Determine the (x, y) coordinate at the center of the cell enclosing the given text.  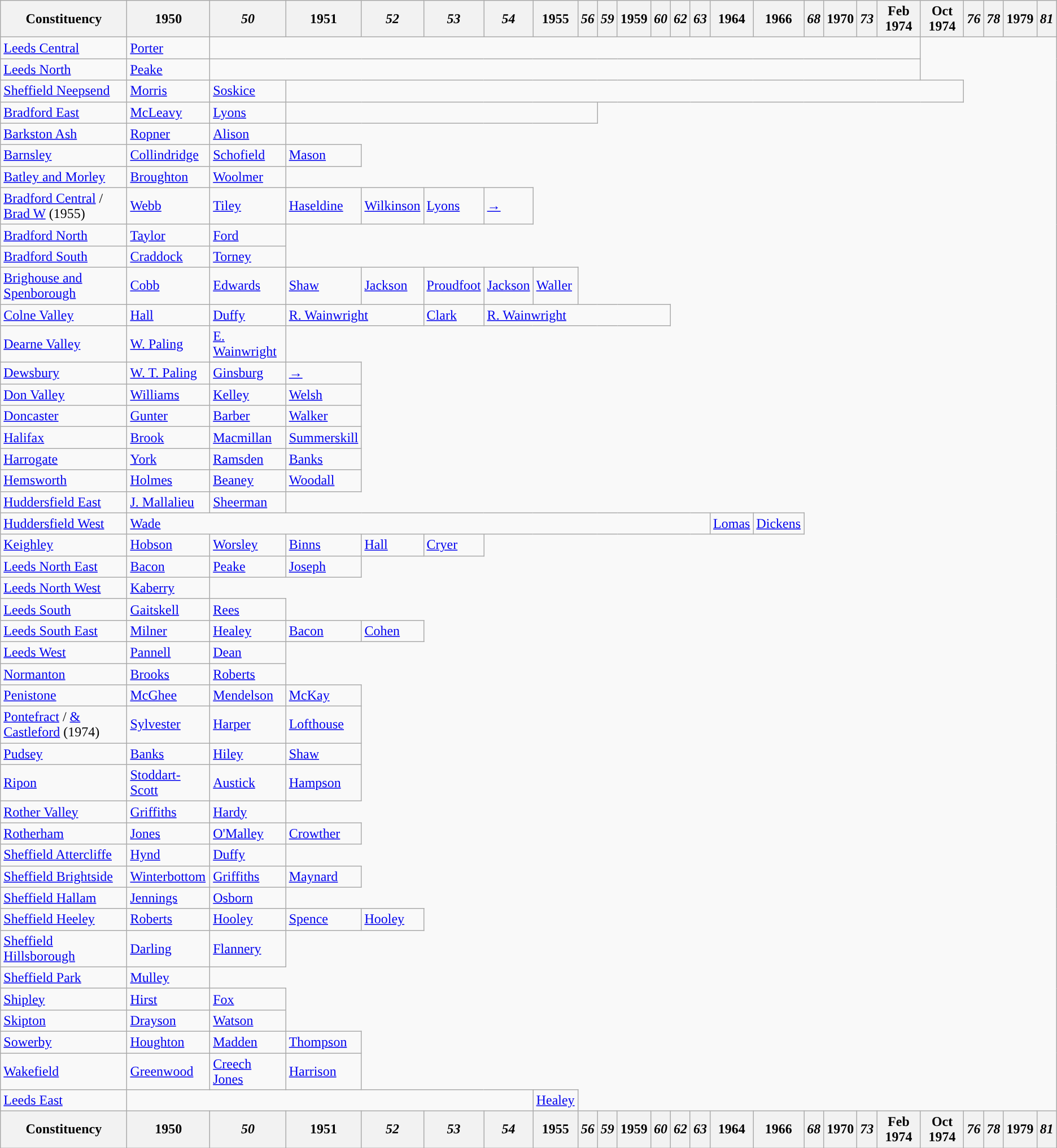
Spence (324, 919)
Lomas (732, 523)
Kaberry (168, 588)
Leeds East (64, 1101)
E. Wainwright (248, 344)
Leeds West (64, 652)
Harrogate (64, 459)
Sowerby (64, 1042)
Mulley (168, 977)
Binns (324, 545)
Walker (324, 416)
Hiley (248, 754)
Don Valley (64, 395)
Bradford South (64, 256)
Sheffield Hillsborough (64, 949)
Pannell (168, 652)
Doncaster (64, 416)
Crowther (324, 833)
Cobb (168, 286)
Edwards (248, 286)
Rotherham (64, 833)
Welsh (324, 395)
York (168, 459)
Hemsworth (64, 481)
Austick (248, 783)
Holmes (168, 481)
Winterbottom (168, 876)
McLeavy (168, 112)
Tiley (248, 206)
Penistone (64, 696)
Huddersfield East (64, 502)
Sheffield Park (64, 977)
Gunter (168, 416)
Mason (324, 155)
Soskice (248, 91)
Sheerman (248, 502)
Woolmer (248, 177)
Leeds South (64, 609)
Sheffield Brightside (64, 876)
Greenwood (168, 1071)
O'Malley (248, 833)
Bradford Central / Brad W (1955) (64, 206)
Webb (168, 206)
Brook (168, 438)
Beaney (248, 481)
Dean (248, 652)
Hirst (168, 999)
Gaitskell (168, 609)
Ramsden (248, 459)
Barnsley (64, 155)
Ropner (168, 134)
Brighouse and Spenborough (64, 286)
Houghton (168, 1042)
Halifax (64, 438)
J. Mallalieu (168, 502)
Normanton (64, 674)
Pudsey (64, 754)
Wilkinson (392, 206)
Wade (419, 523)
Rees (248, 609)
Morris (168, 91)
Watson (248, 1020)
Summerskill (324, 438)
Drayson (168, 1020)
Ripon (64, 783)
Leeds North (64, 69)
Dewsbury (64, 373)
Fox (248, 999)
Sheffield Attercliffe (64, 855)
Flannery (248, 949)
McGhee (168, 696)
Torney (248, 256)
Macmillan (248, 438)
Osborn (248, 898)
W. Paling (168, 344)
Mendelson (248, 696)
Dearne Valley (64, 344)
Darling (168, 949)
Dickens (779, 523)
Leeds North East (64, 566)
Rother Valley (64, 812)
Huddersfield West (64, 523)
Worsley (248, 545)
Keighley (64, 545)
McKay (324, 696)
Leeds North West (64, 588)
Cohen (392, 631)
Colne Valley (64, 315)
Wakefield (64, 1071)
Leeds South East (64, 631)
Haseldine (324, 206)
Creech Jones (248, 1071)
Broughton (168, 177)
Cryer (454, 545)
Stoddart-Scott (168, 783)
Jennings (168, 898)
Sheffield Heeley (64, 919)
Jones (168, 833)
Sylvester (168, 725)
Ginsburg (248, 373)
Taylor (168, 235)
Skipton (64, 1020)
Sheffield Neepsend (64, 91)
Schofield (248, 155)
Barkston Ash (64, 134)
Bradford East (64, 112)
Kelley (248, 395)
Joseph (324, 566)
Collindridge (168, 155)
Harper (248, 725)
Bradford North (64, 235)
Hynd (168, 855)
Pontefract / & Castleford (1974) (64, 725)
Barber (248, 416)
Waller (556, 286)
Maynard (324, 876)
Sheffield Hallam (64, 898)
Hampson (324, 783)
Hobson (168, 545)
Ford (248, 235)
Harrison (324, 1071)
W. T. Paling (168, 373)
Lofthouse (324, 725)
Shipley (64, 999)
Craddock (168, 256)
Batley and Morley (64, 177)
Hardy (248, 812)
Porter (168, 48)
Williams (168, 395)
Woodall (324, 481)
Leeds Central (64, 48)
Alison (248, 134)
Brooks (168, 674)
Thompson (324, 1042)
Proudfoot (454, 286)
Milner (168, 631)
Madden (248, 1042)
Clark (454, 315)
